Identify which cell holds the provided text, then report its [X, Y] central coordinate. 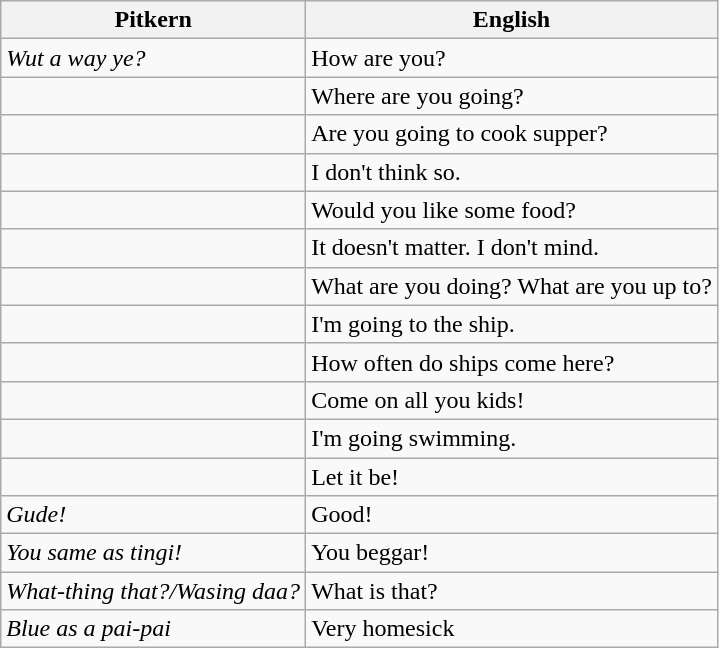
Pitkern [154, 20]
Wut a way ye? [154, 58]
Very homesick [512, 629]
Blue as a pai-pai [154, 629]
Let it be! [512, 477]
How often do ships come here? [512, 362]
Gude! [154, 515]
You beggar! [512, 553]
How are you? [512, 58]
I'm going swimming. [512, 438]
You same as tingi! [154, 553]
It doesn't matter. I don't mind. [512, 248]
I don't think so. [512, 172]
What-thing that?/Wasing daa? [154, 591]
Come on all you kids! [512, 400]
Where are you going? [512, 96]
I'm going to the ship. [512, 324]
What is that? [512, 591]
English [512, 20]
Would you like some food? [512, 210]
What are you doing? What are you up to? [512, 286]
Are you going to cook supper? [512, 134]
Good! [512, 515]
